Identify which cell holds the provided text, then report its (X, Y) central coordinate. 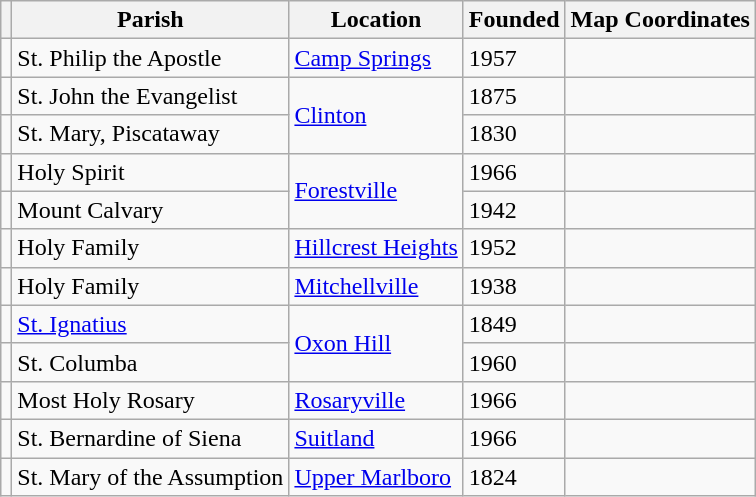
Rosaryville (376, 400)
Clinton (376, 115)
Map Coordinates (660, 20)
Holy Spirit (150, 172)
Forestville (376, 191)
1957 (514, 58)
1849 (514, 324)
1830 (514, 134)
St. Bernardine of Siena (150, 438)
St. Mary, Piscataway (150, 134)
Founded (514, 20)
Location (376, 20)
St. John the Evangelist (150, 96)
St. Mary of the Assumption (150, 477)
Parish (150, 20)
1875 (514, 96)
1942 (514, 210)
Oxon Hill (376, 343)
St. Philip the Apostle (150, 58)
Mitchellville (376, 286)
Mount Calvary (150, 210)
1824 (514, 477)
Upper Marlboro (376, 477)
St. Ignatius (150, 324)
Hillcrest Heights (376, 248)
1938 (514, 286)
1952 (514, 248)
Most Holy Rosary (150, 400)
St. Columba (150, 362)
Suitland (376, 438)
1960 (514, 362)
Camp Springs (376, 58)
